Output the (x, y) coordinate of the center of the cell containing the given text.  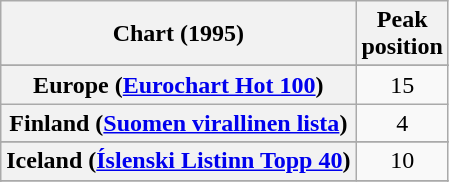
Peakposition (402, 34)
Europe (Eurochart Hot 100) (178, 85)
4 (402, 123)
Iceland (Íslenski Listinn Topp 40) (178, 161)
10 (402, 161)
Finland (Suomen virallinen lista) (178, 123)
15 (402, 85)
Chart (1995) (178, 34)
